Scan for the cell matching the given text and deliver its (X, Y) coordinate at center. 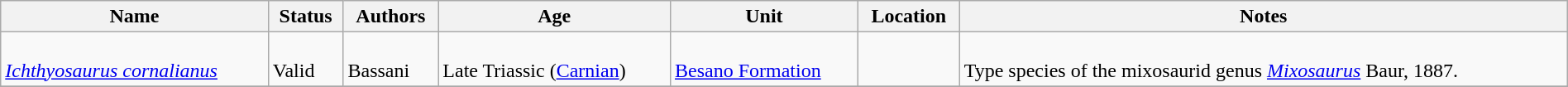
Besano Formation (764, 60)
Status (306, 17)
Late Triassic (Carnian) (554, 60)
Unit (764, 17)
Notes (1264, 17)
Authors (390, 17)
Name (134, 17)
Ichthyosaurus cornalianus (134, 60)
Valid (306, 60)
Bassani (390, 60)
Type species of the mixosaurid genus Mixosaurus Baur, 1887. (1264, 60)
Location (908, 17)
Age (554, 17)
